Return the [X, Y] coordinate for the center point of the cell that contains the specified text.  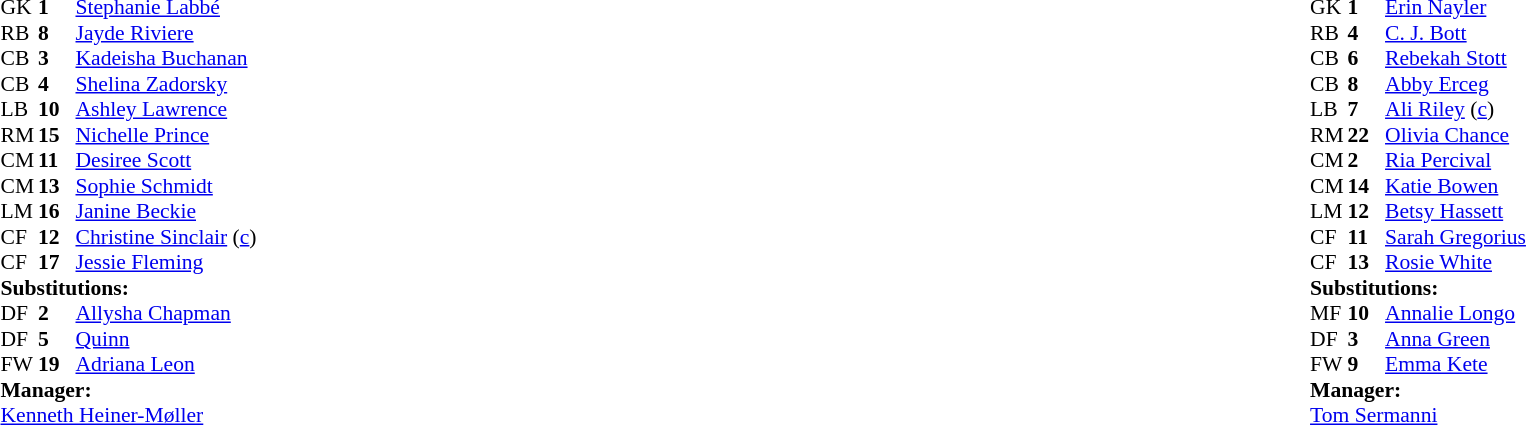
Christine Sinclair (c) [166, 237]
Desiree Scott [166, 161]
C. J. Bott [1456, 33]
Olivia Chance [1456, 135]
Anna Green [1456, 339]
Rebekah Stott [1456, 59]
Ali Riley (c) [1456, 109]
Sarah Gregorius [1456, 237]
9 [1367, 365]
16 [57, 211]
7 [1367, 109]
19 [57, 365]
Katie Bowen [1456, 186]
Adriana Leon [166, 365]
Annalie Longo [1456, 313]
14 [1367, 186]
Jayde Riviere [166, 33]
5 [57, 339]
Sophie Schmidt [166, 186]
22 [1367, 135]
MF [1329, 313]
Nichelle Prince [166, 135]
Rosie White [1456, 263]
Jessie Fleming [166, 263]
17 [57, 263]
Abby Erceg [1456, 84]
Betsy Hassett [1456, 211]
Shelina Zadorsky [166, 84]
Allysha Chapman [166, 313]
Quinn [166, 339]
15 [57, 135]
Janine Beckie [166, 211]
Ashley Lawrence [166, 109]
6 [1367, 59]
Ria Percival [1456, 161]
Kadeisha Buchanan [166, 59]
Emma Kete [1456, 365]
